Search for the cell housing the specified text and yield its (x, y) center coordinate. 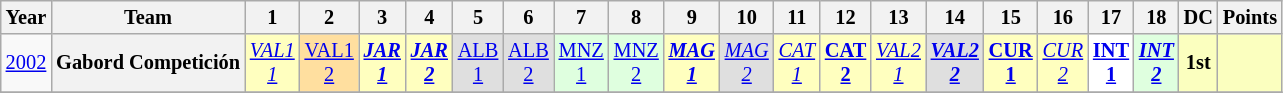
12 (846, 17)
CAT2 (846, 63)
MNZ1 (582, 63)
16 (1063, 17)
INT1 (1111, 63)
1st (1198, 63)
INT2 (1156, 63)
3 (382, 17)
5 (478, 17)
2 (330, 17)
MAG2 (747, 63)
1 (272, 17)
CAT1 (797, 63)
4 (430, 17)
17 (1111, 17)
2002 (26, 63)
Points (1250, 17)
7 (582, 17)
Gabord Competición (148, 63)
15 (1011, 17)
6 (528, 17)
8 (636, 17)
MNZ2 (636, 63)
14 (955, 17)
10 (747, 17)
MAG1 (692, 63)
ALB2 (528, 63)
VAL22 (955, 63)
ALB1 (478, 63)
CUR2 (1063, 63)
DC (1198, 17)
11 (797, 17)
CUR1 (1011, 63)
VAL12 (330, 63)
JAR2 (430, 63)
18 (1156, 17)
JAR1 (382, 63)
9 (692, 17)
VAL21 (898, 63)
13 (898, 17)
Year (26, 17)
VAL11 (272, 63)
Team (148, 17)
